Search for the cell housing the specified text and yield its [x, y] center coordinate. 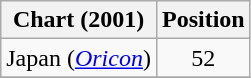
Chart (2001) [79, 20]
52 [203, 58]
Japan (Oricon) [79, 58]
Position [203, 20]
